Pinpoint the cell where the given text exists, returning its [x, y] midpoint coordinate. 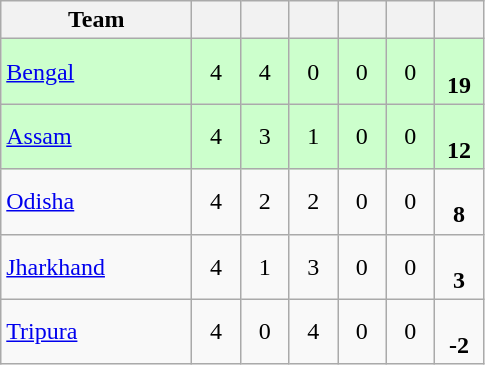
Tripura [96, 332]
-2 [460, 332]
12 [460, 136]
Bengal [96, 72]
Team [96, 20]
Odisha [96, 202]
19 [460, 72]
8 [460, 202]
Assam [96, 136]
Jharkhand [96, 266]
